Search for the cell housing the specified text and yield its (x, y) center coordinate. 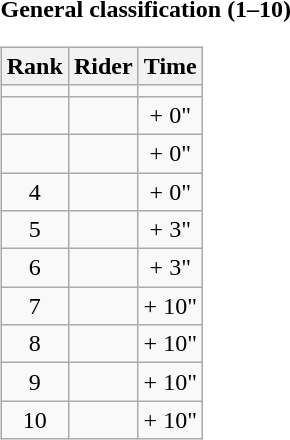
6 (34, 268)
9 (34, 382)
Rank (34, 66)
5 (34, 230)
8 (34, 344)
Rider (103, 66)
Time (170, 66)
7 (34, 306)
4 (34, 191)
10 (34, 420)
